Scan for the cell matching the given text and deliver its (X, Y) coordinate at center. 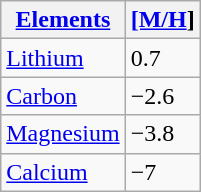
0.7 (162, 58)
Carbon (63, 96)
−7 (162, 172)
Elements (63, 20)
−3.8 (162, 134)
Calcium (63, 172)
−2.6 (162, 96)
Lithium (63, 58)
[M/H] (162, 20)
Magnesium (63, 134)
